Return (x, y) of the center of cell containing provided text 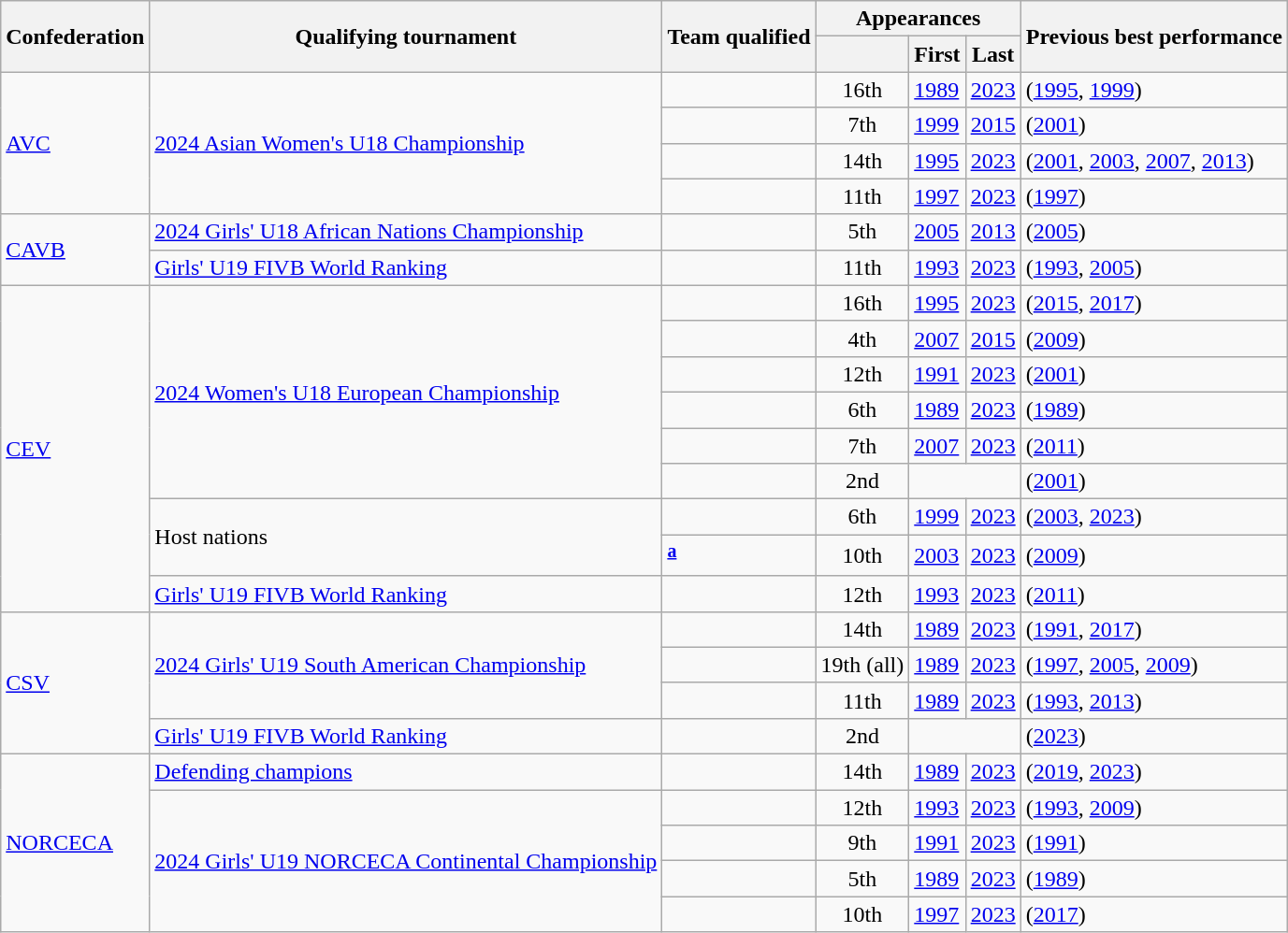
Host nations (406, 538)
CEV (75, 449)
Defending champions (406, 772)
(1993, 2005) (1154, 267)
2024 Girls' U19 NORCECA Continental Championship (406, 861)
(1997, 2005, 2009) (1154, 665)
(1993, 2013) (1154, 700)
(1991) (1154, 843)
(1997) (1154, 196)
Qualifying tournament (406, 36)
AVC (75, 143)
(1993, 2009) (1154, 808)
Team qualified (739, 36)
(2001, 2003, 2007, 2013) (1154, 161)
2024 Girls' U18 African Nations Championship (406, 232)
4th (862, 338)
2024 Asian Women's U18 Championship (406, 143)
(2015, 2017) (1154, 303)
Appearances (919, 19)
2024 Girls' U19 South American Championship (406, 665)
NORCECA (75, 843)
(2003, 2023) (1154, 517)
2003 (937, 555)
Confederation (75, 36)
(1991, 2017) (1154, 629)
(1995, 1999) (1154, 90)
2005 (937, 232)
(2023) (1154, 736)
CSV (75, 682)
(2017) (1154, 914)
(2005) (1154, 232)
9th (862, 843)
CAVB (75, 250)
a (739, 555)
Last (993, 54)
(2019, 2023) (1154, 772)
2013 (993, 232)
2024 Women's U18 European Championship (406, 392)
First (937, 54)
19th (all) (862, 665)
Previous best performance (1154, 36)
